Return the [X, Y] coordinate for the center point of the cell that contains the specified text.  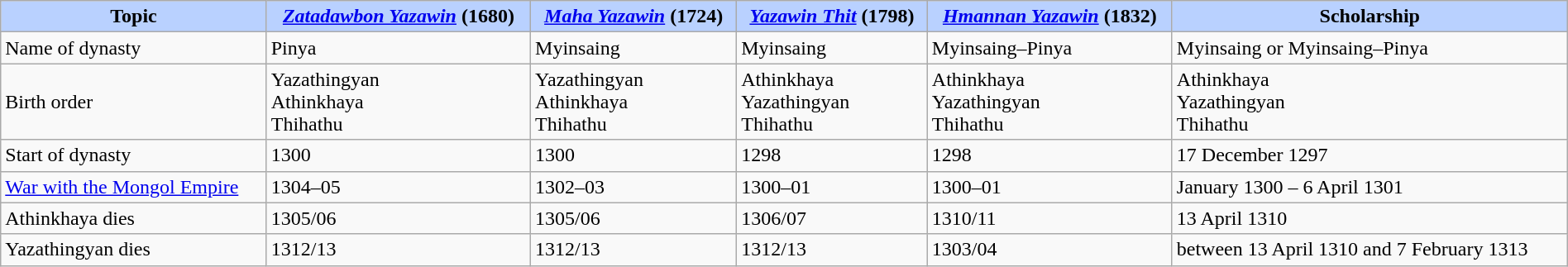
Topic [134, 17]
Yazathingyan dies [134, 250]
Birth order [134, 102]
Yazawin Thit (1798) [832, 17]
Maha Yazawin (1724) [633, 17]
between 13 April 1310 and 7 February 1313 [1370, 250]
1310/11 [1049, 218]
1303/04 [1049, 250]
Scholarship [1370, 17]
January 1300 – 6 April 1301 [1370, 187]
1302–03 [633, 187]
Name of dynasty [134, 48]
Zatadawbon Yazawin (1680) [399, 17]
Athinkhaya dies [134, 218]
Myinsaing–Pinya [1049, 48]
Pinya [399, 48]
1306/07 [832, 218]
War with the Mongol Empire [134, 187]
Myinsaing or Myinsaing–Pinya [1370, 48]
1304–05 [399, 187]
Hmannan Yazawin (1832) [1049, 17]
Start of dynasty [134, 155]
13 April 1310 [1370, 218]
17 December 1297 [1370, 155]
